For the text-containing cell, return its midpoint in [x, y] coordinate format. 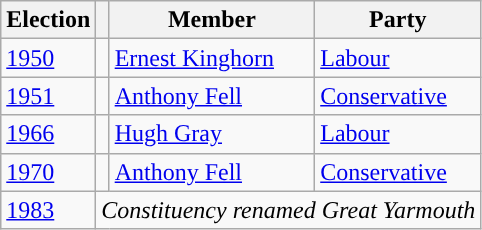
Party [398, 20]
Hugh Gray [212, 134]
Ernest Kinghorn [212, 58]
1951 [48, 96]
Member [212, 20]
1970 [48, 172]
Election [48, 20]
1966 [48, 134]
1983 [48, 210]
1950 [48, 58]
Constituency renamed Great Yarmouth [288, 210]
